Capture the cell that displays the provided text and extract its [x, y] central coordinate. 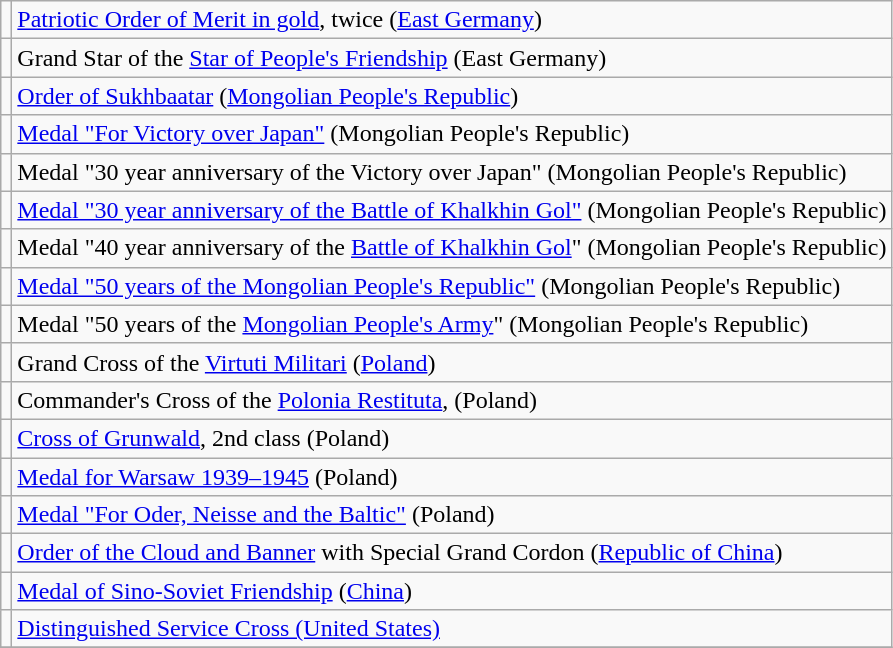
Medal "For Oder, Neisse and the Baltic" (Poland) [452, 515]
Medal for Warsaw 1939–1945 (Poland) [452, 477]
Cross of Grunwald, 2nd class (Poland) [452, 438]
Order of Sukhbaatar (Mongolian People's Republic) [452, 96]
Grand Star of the Star of People's Friendship (East Germany) [452, 58]
Commander's Cross of the Polonia Restituta, (Poland) [452, 400]
Medal "30 year anniversary of the Battle of Khalkhin Gol" (Mongolian People's Republic) [452, 210]
Medal "30 year anniversary of the Victory over Japan" (Mongolian People's Republic) [452, 172]
Medal "50 years of the Mongolian People's Republic" (Mongolian People's Republic) [452, 286]
Patriotic Order of Merit in gold, twice (East Germany) [452, 20]
Medal "50 years of the Mongolian People's Army" (Mongolian People's Republic) [452, 324]
Medal "For Victory over Japan" (Mongolian People's Republic) [452, 134]
Order of the Cloud and Banner with Special Grand Cordon (Republic of China) [452, 553]
Medal of Sino-Soviet Friendship (China) [452, 591]
Grand Cross of the Virtuti Militari (Poland) [452, 362]
Distinguished Service Cross (United States) [452, 629]
Medal "40 year anniversary of the Battle of Khalkhin Gol" (Mongolian People's Republic) [452, 248]
